Extract the [x, y] coordinate from the center of the cell holding the provided text.  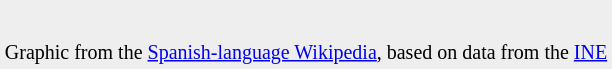
Graphic from the Spanish-language Wikipedia, based on data from the INE [306, 51]
